Search for the cell housing the specified text and yield its [X, Y] center coordinate. 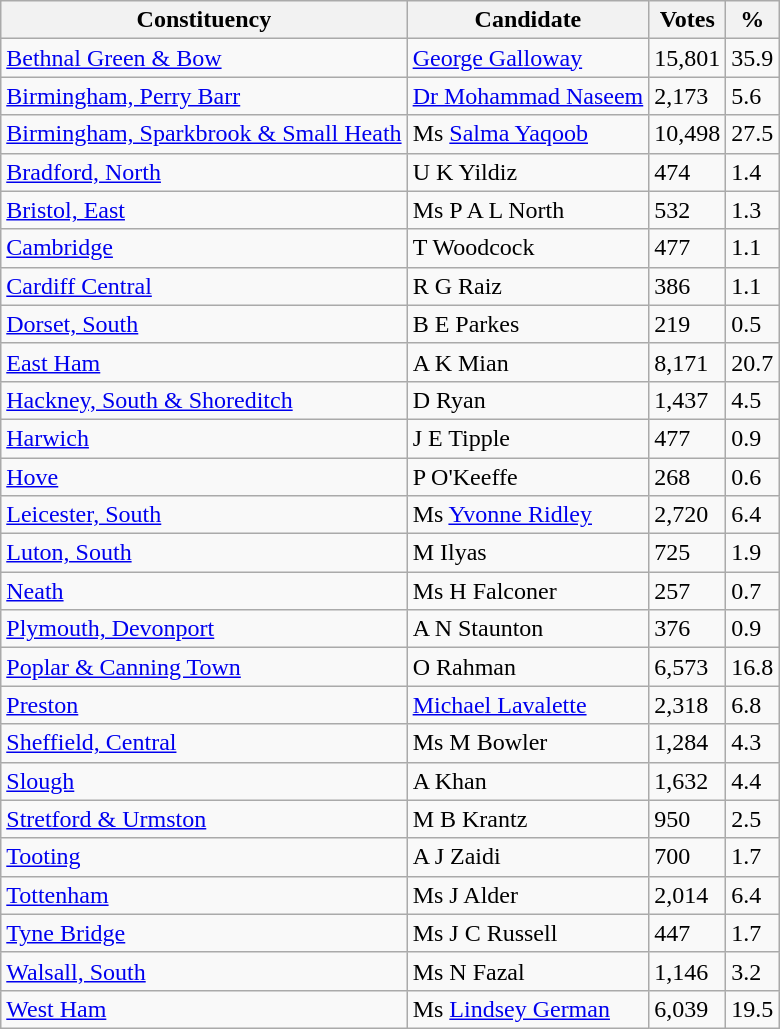
6,039 [688, 1009]
Leicester, South [204, 515]
Votes [688, 20]
Preston [204, 705]
2,318 [688, 705]
A K Mian [528, 362]
Harwich [204, 438]
474 [688, 172]
West Ham [204, 1009]
Cardiff Central [204, 286]
27.5 [752, 134]
Ms H Falconer [528, 591]
George Galloway [528, 58]
Birmingham, Perry Barr [204, 96]
Constituency [204, 20]
A Khan [528, 781]
4.4 [752, 781]
2.5 [752, 819]
376 [688, 629]
15,801 [688, 58]
A N Staunton [528, 629]
20.7 [752, 362]
8,171 [688, 362]
6,573 [688, 667]
Stretford & Urmston [204, 819]
T Woodcock [528, 248]
1,284 [688, 743]
386 [688, 286]
532 [688, 210]
Ms M Bowler [528, 743]
Dorset, South [204, 324]
1.9 [752, 553]
0.7 [752, 591]
U K Yildiz [528, 172]
P O'Keeffe [528, 477]
Michael Lavalette [528, 705]
1,146 [688, 971]
% [752, 20]
35.9 [752, 58]
447 [688, 933]
2,173 [688, 96]
Dr Mohammad Naseem [528, 96]
R G Raiz [528, 286]
16.8 [752, 667]
Ms P A L North [528, 210]
Sheffield, Central [204, 743]
Cambridge [204, 248]
4.5 [752, 400]
0.6 [752, 477]
Neath [204, 591]
950 [688, 819]
268 [688, 477]
Bristol, East [204, 210]
A J Zaidi [528, 857]
Bradford, North [204, 172]
East Ham [204, 362]
D Ryan [528, 400]
0.5 [752, 324]
5.6 [752, 96]
4.3 [752, 743]
257 [688, 591]
725 [688, 553]
219 [688, 324]
Ms J Alder [528, 895]
Tooting [204, 857]
M B Krantz [528, 819]
Tottenham [204, 895]
B E Parkes [528, 324]
Walsall, South [204, 971]
10,498 [688, 134]
Slough [204, 781]
2,014 [688, 895]
Plymouth, Devonport [204, 629]
Candidate [528, 20]
Ms Lindsey German [528, 1009]
Ms N Fazal [528, 971]
1,632 [688, 781]
Ms Salma Yaqoob [528, 134]
19.5 [752, 1009]
Ms Yvonne Ridley [528, 515]
Birmingham, Sparkbrook & Small Heath [204, 134]
1,437 [688, 400]
1.4 [752, 172]
O Rahman [528, 667]
2,720 [688, 515]
6.8 [752, 705]
Bethnal Green & Bow [204, 58]
J E Tipple [528, 438]
700 [688, 857]
3.2 [752, 971]
Hackney, South & Shoreditch [204, 400]
Ms J C Russell [528, 933]
M Ilyas [528, 553]
Tyne Bridge [204, 933]
1.3 [752, 210]
Luton, South [204, 553]
Poplar & Canning Town [204, 667]
Hove [204, 477]
